For the text-containing cell, return its midpoint in [X, Y] coordinate format. 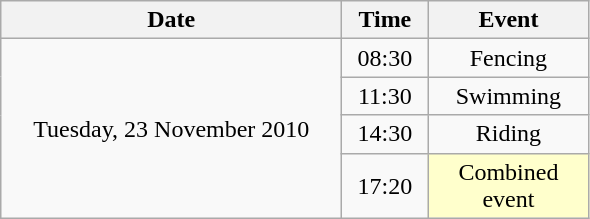
17:20 [385, 186]
Riding [508, 134]
Fencing [508, 58]
14:30 [385, 134]
Tuesday, 23 November 2010 [172, 128]
Time [385, 20]
Combined event [508, 186]
08:30 [385, 58]
Date [172, 20]
11:30 [385, 96]
Swimming [508, 96]
Event [508, 20]
